From the cell containing the given text, extract its center point as [X, Y] coordinate. 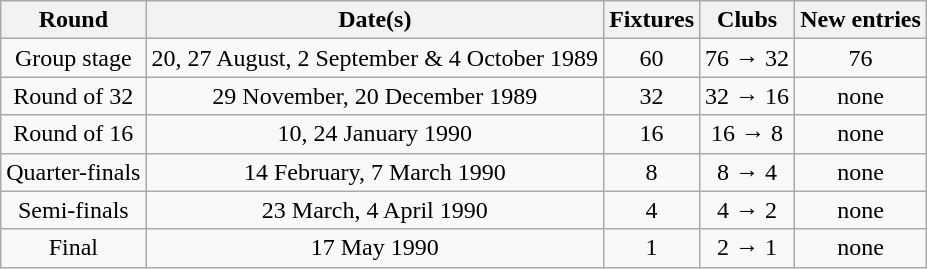
Quarter-finals [74, 172]
Round of 32 [74, 96]
4 [652, 210]
20, 27 August, 2 September & 4 October 1989 [375, 58]
8 [652, 172]
Clubs [748, 20]
14 February, 7 March 1990 [375, 172]
Date(s) [375, 20]
16 [652, 134]
76 → 32 [748, 58]
32 → 16 [748, 96]
16 → 8 [748, 134]
60 [652, 58]
10, 24 January 1990 [375, 134]
8 → 4 [748, 172]
New entries [861, 20]
Final [74, 248]
23 March, 4 April 1990 [375, 210]
Fixtures [652, 20]
Round [74, 20]
76 [861, 58]
Round of 16 [74, 134]
Group stage [74, 58]
Semi-finals [74, 210]
4 → 2 [748, 210]
29 November, 20 December 1989 [375, 96]
17 May 1990 [375, 248]
32 [652, 96]
2 → 1 [748, 248]
1 [652, 248]
